Capture the cell that displays the provided text and extract its (x, y) central coordinate. 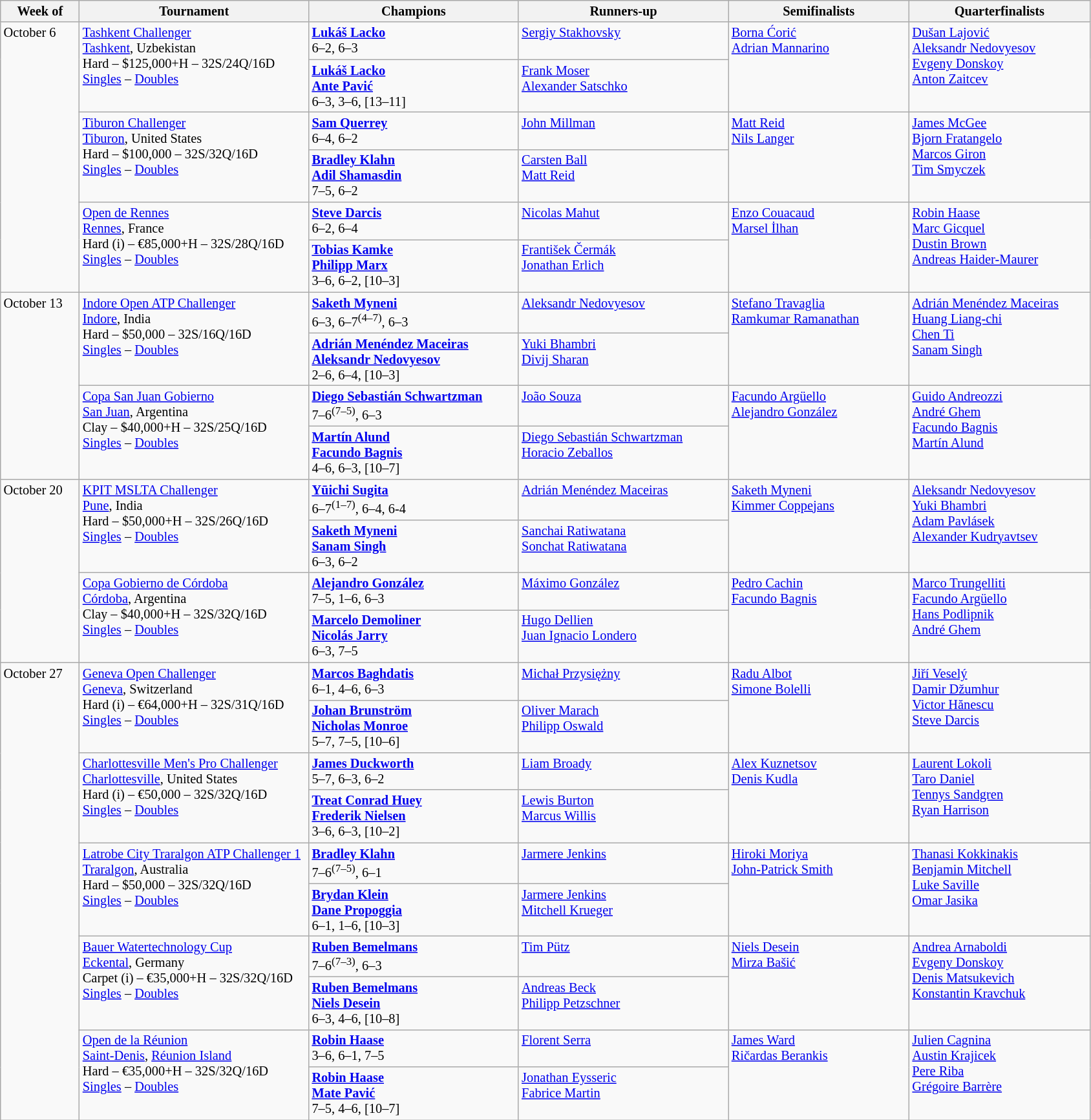
James McGee Bjorn Fratangelo Marcos Giron Tim Smyczek (1000, 156)
Yuki Bhambri Divij Sharan (623, 359)
Saketh Myneni6–3, 6–7(4–7), 6–3 (414, 313)
Steve Darcis 6–2, 6–4 (414, 221)
Jonathan Eysseric Fabrice Martin (623, 1094)
Thanasi Kokkinakis Benjamin Mitchell Luke Saville Omar Jasika (1000, 889)
Borna Ćorić Adrian Mannarino (819, 67)
Ruben Bemelmans Niels Desein6–3, 4–6, [10–8] (414, 1003)
Bradley Klahn Adil Shamasdin 7–5, 6–2 (414, 176)
Robin Haase Marc Gicquel Dustin Brown Andreas Haider-Maurer (1000, 247)
Open de la RéunionSaint-Denis, Réunion IslandHard – €35,000+H – 32S/32Q/16DSingles – Doubles (194, 1074)
Tournament (194, 11)
Bradley Klahn7–6(7–5), 6–1 (414, 863)
Copa Gobierno de CórdobaCórdoba, ArgentinaClay – $40,000+H – 32S/32Q/16DSingles – Doubles (194, 618)
Latrobe City Traralgon ATP Challenger 1Traralgon, AustraliaHard – $50,000 – 32S/32Q/16DSingles – Doubles (194, 889)
Tiburon ChallengerTiburon, United StatesHard – $100,000 – 32S/32Q/16DSingles – Doubles (194, 156)
Lukáš Lacko Ante Pavić 6–3, 3–6, [13–11] (414, 86)
Lewis Burton Marcus Willis (623, 816)
Marco Trungelliti Facundo Argüello Hans Podlipnik André Ghem (1000, 618)
João Souza (623, 406)
Copa San Juan GobiernoSan Juan, ArgentinaClay – $40,000+H – 32S/25Q/16DSingles – Doubles (194, 433)
Niels Desein Mirza Bašić (819, 982)
Indore Open ATP ChallengerIndore, IndiaHard – $50,000 – 32S/16Q/16DSingles – Doubles (194, 339)
Frank Moser Alexander Satschko (623, 86)
Enzo Couacaud Marsel İlhan (819, 247)
Hiroki Moriya John-Patrick Smith (819, 889)
Yūichi Sugita6–7(1–7), 6–4, 6-4 (414, 499)
Laurent Lokoli Taro Daniel Tennys Sandgren Ryan Harrison (1000, 798)
Bauer Watertechnology CupEckental, GermanyCarpet (i) – €35,000+H – 32S/32Q/16DSingles – Doubles (194, 982)
October 13 (40, 385)
Runners-up (623, 11)
Carsten Ball Matt Reid (623, 176)
Week of (40, 11)
Stefano Travaglia Ramkumar Ramanathan (819, 339)
Florent Serra (623, 1048)
Saketh Myneni Kimmer Coppejans (819, 526)
October 27 (40, 891)
Marcos Baghdatis 6–1, 4–6, 6–3 (414, 681)
Johan Brunström Nicholas Monroe5–7, 7–5, [10–6] (414, 726)
Jarmere Jenkins Mitchell Krueger (623, 910)
Champions (414, 11)
Michał Przysiężny (623, 681)
KPIT MSLTA ChallengerPune, IndiaHard – $50,000+H – 32S/26Q/16DSingles – Doubles (194, 526)
Sergiy Stakhovsky (623, 41)
Ruben Bemelmans 7–6(7–3), 6–3 (414, 956)
Tobias Kamke Philipp Marx3–6, 6–2, [10–3] (414, 266)
Adrián Menéndez Maceiras (623, 499)
Pedro Cachin Facundo Bagnis (819, 618)
Lukáš Lacko 6–2, 6–3 (414, 41)
Alex Kuznetsov Denis Kudla (819, 798)
James Duckworth 5–7, 6–3, 6–2 (414, 771)
Martín Alund Facundo Bagnis4–6, 6–3, [10–7] (414, 453)
Marcelo Demoliner Nicolás Jarry6–3, 7–5 (414, 636)
October 20 (40, 571)
Diego Sebastián Schwartzman Horacio Zeballos (623, 453)
Open de RennesRennes, FranceHard (i) – €85,000+H – 32S/28Q/16DSingles – Doubles (194, 247)
Andreas Beck Philipp Petzschner (623, 1003)
Oliver Marach Philipp Oswald (623, 726)
Jarmere Jenkins (623, 863)
Aleksandr Nedovyesov (623, 313)
John Millman (623, 131)
Treat Conrad Huey Frederik Nielsen3–6, 6–3, [10–2] (414, 816)
Saketh Myneni Sanam Singh6–3, 6–2 (414, 546)
Adrián Menéndez Maceiras Huang Liang-chi Chen Ti Sanam Singh (1000, 339)
Matt Reid Nils Langer (819, 156)
Tashkent ChallengerTashkent, UzbekistanHard – $125,000+H – 32S/24Q/16DSingles – Doubles (194, 67)
Tim Pütz (623, 956)
Dušan Lajović Aleksandr Nedovyesov Evgeny Donskoy Anton Zaitcev (1000, 67)
Charlottesville Men's Pro Challenger Charlottesville, United StatesHard (i) – €50,000 – 32S/32Q/16D Singles – Doubles (194, 798)
Radu Albot Simone Bolelli (819, 707)
Andrea Arnaboldi Evgeny Donskoy Denis Matsukevich Konstantin Kravchuk (1000, 982)
Quarterfinalists (1000, 11)
František Čermák Jonathan Erlich (623, 266)
Liam Broady (623, 771)
Jiří Veselý Damir Džumhur Victor Hănescu Steve Darcis (1000, 707)
Robin Haase 3–6, 6–1, 7–5 (414, 1048)
Facundo Argüello Alejandro González (819, 433)
Aleksandr Nedovyesov Yuki Bhambri Adam Pavlásek Alexander Kudryavtsev (1000, 526)
Brydan Klein Dane Propoggia6–1, 1–6, [10–3] (414, 910)
Robin Haase Mate Pavić7–5, 4–6, [10–7] (414, 1094)
Nicolas Mahut (623, 221)
Semifinalists (819, 11)
Máximo González (623, 591)
James Ward Ričardas Berankis (819, 1074)
Sam Querrey 6–4, 6–2 (414, 131)
Hugo Dellien Juan Ignacio Londero (623, 636)
October 6 (40, 157)
Alejandro González7–5, 1–6, 6–3 (414, 591)
Julien Cagnina Austin Krajicek Pere Riba Grégoire Barrère (1000, 1074)
Sanchai Ratiwatana Sonchat Ratiwatana (623, 546)
Geneva Open ChallengerGeneva, SwitzerlandHard (i) – €64,000+H – 32S/31Q/16DSingles – Doubles (194, 707)
Diego Sebastián Schwartzman 7–6(7–5), 6–3 (414, 406)
Guido Andreozzi André Ghem Facundo Bagnis Martín Alund (1000, 433)
Adrián Menéndez Maceiras Aleksandr Nedovyesov2–6, 6–4, [10–3] (414, 359)
